From the cell containing the given text, extract its center point as (x, y) coordinate. 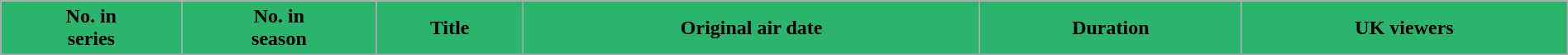
Original air date (751, 28)
Duration (1111, 28)
No. inseries (91, 28)
UK viewers (1404, 28)
Title (450, 28)
No. inseason (280, 28)
